Provide the [X, Y] coordinate of the cell's center where the given text is located.  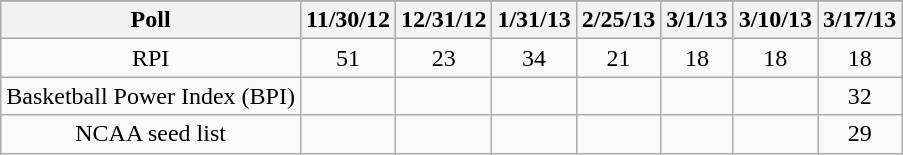
1/31/13 [534, 20]
23 [444, 58]
3/17/13 [860, 20]
21 [618, 58]
29 [860, 134]
34 [534, 58]
Basketball Power Index (BPI) [151, 96]
3/10/13 [775, 20]
NCAA seed list [151, 134]
Poll [151, 20]
12/31/12 [444, 20]
11/30/12 [348, 20]
32 [860, 96]
51 [348, 58]
3/1/13 [697, 20]
RPI [151, 58]
2/25/13 [618, 20]
